For the text-containing cell, return its midpoint in (x, y) coordinate format. 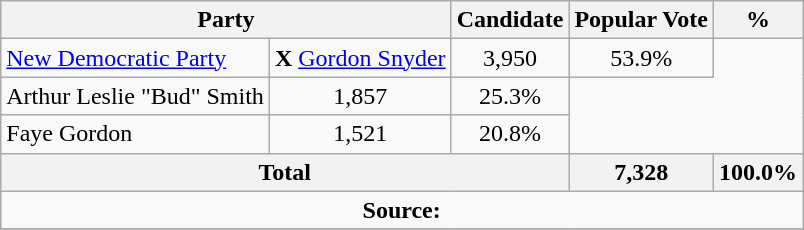
1,521 (360, 134)
53.9% (642, 58)
X Gordon Snyder (360, 58)
7,328 (642, 172)
100.0% (758, 172)
Party (226, 20)
Total (285, 172)
Candidate (510, 20)
New Democratic Party (136, 58)
Source: (402, 210)
Popular Vote (642, 20)
20.8% (510, 134)
% (758, 20)
Faye Gordon (136, 134)
Arthur Leslie "Bud" Smith (136, 96)
1,857 (360, 96)
25.3% (510, 96)
3,950 (510, 58)
